Locate the cell with the specified text and output its (X, Y) center coordinate. 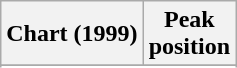
Peakposition (189, 34)
Chart (1999) (72, 34)
